From the cell containing the given text, extract its center point as [x, y] coordinate. 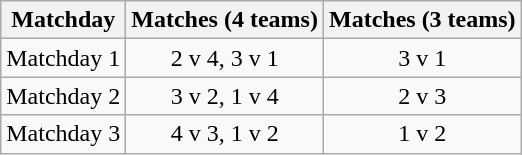
2 v 4, 3 v 1 [225, 58]
3 v 1 [422, 58]
Matches (4 teams) [225, 20]
Matchday [64, 20]
Matches (3 teams) [422, 20]
1 v 2 [422, 134]
2 v 3 [422, 96]
3 v 2, 1 v 4 [225, 96]
4 v 3, 1 v 2 [225, 134]
Matchday 3 [64, 134]
Matchday 2 [64, 96]
Matchday 1 [64, 58]
